Identify which cell holds the provided text, then report its [x, y] central coordinate. 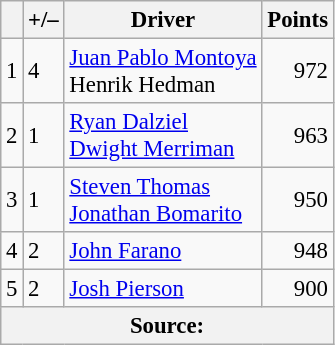
Juan Pablo Montoya Henrik Hedman [163, 72]
Josh Pierson [163, 289]
948 [298, 251]
Points [298, 20]
Ryan Dalziel Dwight Merriman [163, 136]
+/– [44, 20]
972 [298, 72]
900 [298, 289]
963 [298, 136]
Steven Thomas Jonathan Bomarito [163, 200]
5 [12, 289]
950 [298, 200]
John Farano [163, 251]
3 [12, 200]
Driver [163, 20]
